Determine the [X, Y] coordinate at the center of the cell enclosing the given text.  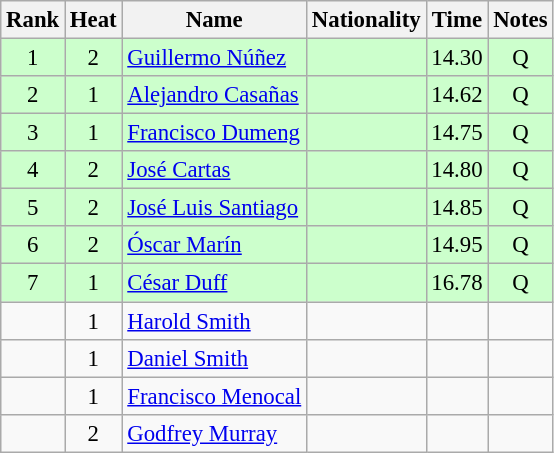
14.85 [457, 208]
Guillermo Núñez [214, 58]
Francisco Menocal [214, 396]
Francisco Dumeng [214, 133]
14.80 [457, 170]
Rank [33, 20]
Time [457, 20]
14.62 [457, 95]
Harold Smith [214, 321]
Name [214, 20]
14.95 [457, 245]
5 [33, 208]
4 [33, 170]
Daniel Smith [214, 358]
16.78 [457, 283]
7 [33, 283]
Heat [94, 20]
Godfrey Murray [214, 433]
14.75 [457, 133]
6 [33, 245]
Óscar Marín [214, 245]
César Duff [214, 283]
José Cartas [214, 170]
14.30 [457, 58]
Nationality [366, 20]
Notes [520, 20]
3 [33, 133]
Alejandro Casañas [214, 95]
José Luis Santiago [214, 208]
